Scan for the cell matching the given text and deliver its [X, Y] coordinate at center. 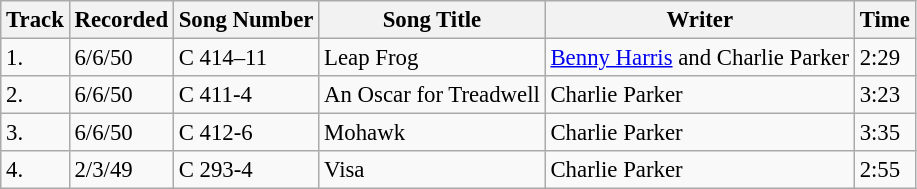
2:55 [884, 170]
2. [35, 95]
3. [35, 133]
C 293-4 [246, 170]
1. [35, 58]
Track [35, 20]
3:35 [884, 133]
C 414–11 [246, 58]
3:23 [884, 95]
Song Title [432, 20]
4. [35, 170]
2/3/49 [121, 170]
C 411-4 [246, 95]
Benny Harris and Charlie Parker [700, 58]
2:29 [884, 58]
Mohawk [432, 133]
Leap Frog [432, 58]
Visa [432, 170]
An Oscar for Treadwell [432, 95]
Time [884, 20]
Song Number [246, 20]
C 412-6 [246, 133]
Writer [700, 20]
Recorded [121, 20]
